Provide the (X, Y) coordinate of the cell's center where the given text is located.  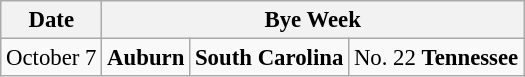
Date (52, 20)
No. 22 Tennessee (436, 58)
Auburn (146, 58)
South Carolina (270, 58)
Bye Week (313, 20)
October 7 (52, 58)
